Output the (X, Y) coordinate of the center of the cell containing the given text.  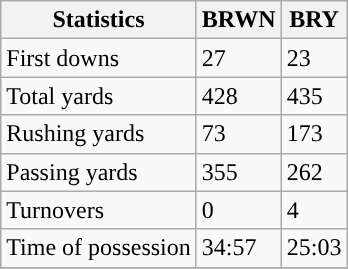
Passing yards (99, 172)
73 (238, 134)
23 (314, 58)
Statistics (99, 20)
Total yards (99, 96)
27 (238, 58)
173 (314, 134)
355 (238, 172)
435 (314, 96)
Rushing yards (99, 134)
25:03 (314, 248)
First downs (99, 58)
Turnovers (99, 210)
262 (314, 172)
Time of possession (99, 248)
34:57 (238, 248)
4 (314, 210)
428 (238, 96)
0 (238, 210)
BRY (314, 20)
BRWN (238, 20)
